Provide the (x, y) coordinate of the cell's center where the given text is located.  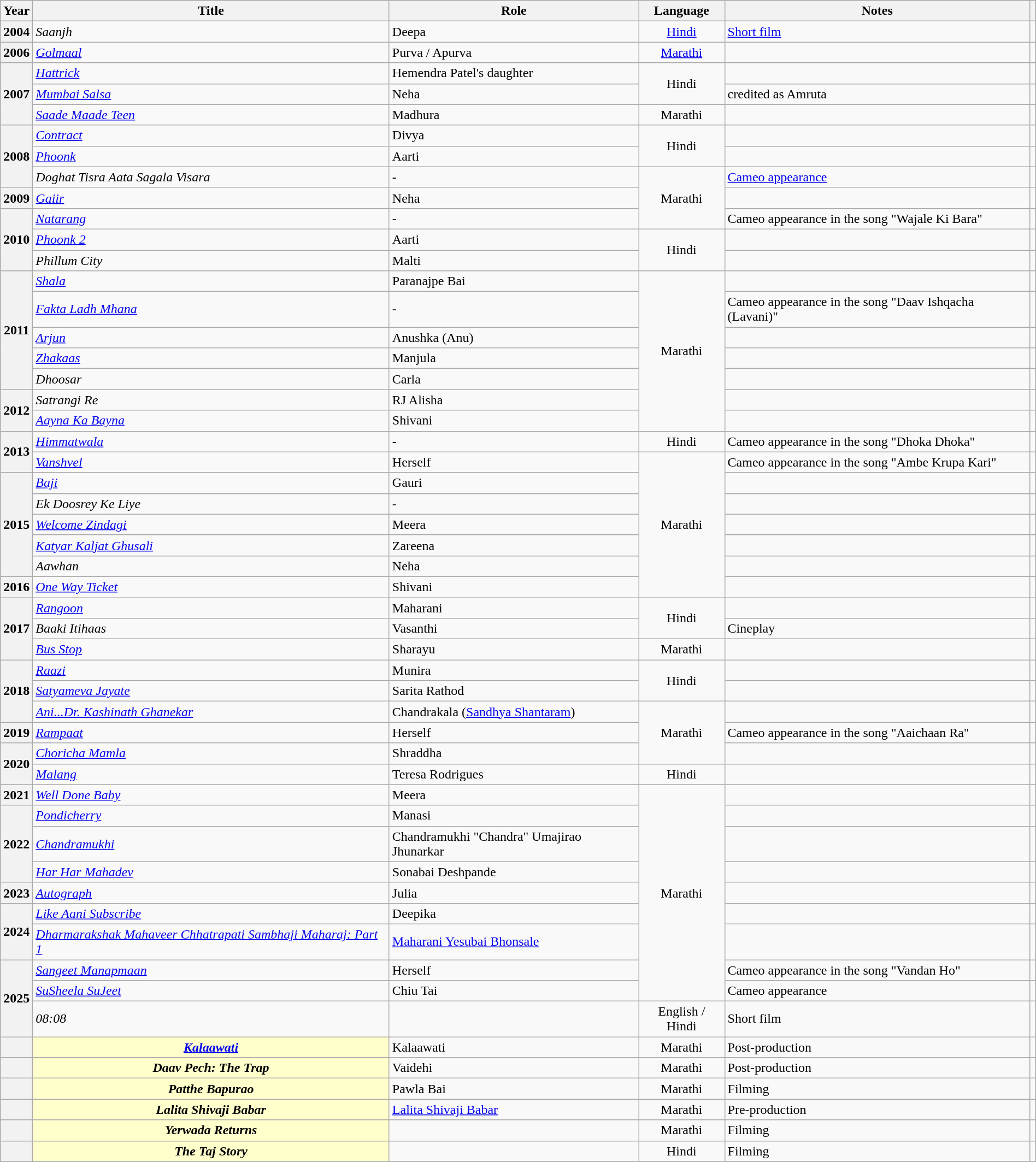
2025 (16, 998)
Pre-production (877, 1110)
Natarang (211, 219)
Daav Pech: The Trap (211, 1068)
credited as Amruta (877, 94)
2010 (16, 239)
Dharmarakshak Mahaveer Chhatrapati Sambhaji Maharaj: Part 1 (211, 942)
Mumbai Salsa (211, 94)
Patthe Bapurao (211, 1089)
Julia (514, 893)
Phoonk (211, 156)
Choricha Mamla (211, 753)
2012 (16, 410)
Carla (514, 379)
Vanshvel (211, 462)
Pondicherry (211, 816)
2020 (16, 764)
Cameo appearance in the song "Ambe Krupa Kari" (877, 462)
Chandrakala (Sandhya Shantaram) (514, 712)
Paranajpe Bai (514, 281)
Manasi (514, 816)
Deepika (514, 913)
Vasanthi (514, 629)
Sharayu (514, 650)
2009 (16, 198)
2019 (16, 733)
2016 (16, 587)
Doghat Tisra Aata Sagala Visara (211, 177)
Purva / Apurva (514, 52)
Gauri (514, 483)
Bus Stop (211, 650)
2011 (16, 330)
Himmatwala (211, 441)
Notes (877, 11)
Satyameva Jayate (211, 691)
Deepa (514, 32)
Vaidehi (514, 1068)
Cameo appearance in the song "Wajale Ki Bara" (877, 219)
Saanjh (211, 32)
SuSheela SuJeet (211, 991)
2013 (16, 452)
Shraddha (514, 753)
Pawla Bai (514, 1089)
Munira (514, 670)
Hattrick (211, 73)
Contract (211, 135)
2022 (16, 844)
Sangeet Manapmaan (211, 970)
RJ Alisha (514, 400)
2024 (16, 931)
Divya (514, 135)
Zhakaas (211, 358)
Golmaal (211, 52)
Cameo appearance in the song "Daav Ishqacha (Lavani)" (877, 309)
Like Aani Subscribe (211, 913)
Ek Doosrey Ke Liye (211, 504)
2017 (16, 629)
Baji (211, 483)
Autograph (211, 893)
Satrangi Re (211, 400)
Madhura (514, 115)
Katyar Kaljat Ghusali (211, 545)
Role (514, 11)
Baaki Itihaas (211, 629)
Ani...Dr. Kashinath Ghanekar (211, 712)
Fakta Ladh Mhana (211, 309)
Maharani (514, 608)
Title (211, 11)
Hemendra Patel's daughter (514, 73)
Malti (514, 261)
08:08 (211, 1019)
English / Hindi (682, 1019)
Saade Maade Teen (211, 115)
Cameo appearance in the song "Vandan Ho" (877, 970)
2006 (16, 52)
Well Done Baby (211, 795)
Malang (211, 774)
Teresa Rodrigues (514, 774)
Maharani Yesubai Bhonsale (514, 942)
2021 (16, 795)
2004 (16, 32)
One Way Ticket (211, 587)
Cameo appearance in the song "Dhoka Dhoka" (877, 441)
Sarita Rathod (514, 691)
2007 (16, 94)
Manjula (514, 358)
Aayna Ka Bayna (211, 421)
Shala (211, 281)
Sonabai Deshpande (514, 872)
Rampaat (211, 733)
Cineplay (877, 629)
2008 (16, 156)
Anushka (Anu) (514, 338)
Language (682, 11)
Gaiir (211, 198)
Dhoosar (211, 379)
Phillum City (211, 261)
Cameo appearance in the song "Aaichaan Ra" (877, 733)
2015 (16, 524)
Welcome Zindagi (211, 524)
Chandramukhi (211, 844)
2023 (16, 893)
Arjun (211, 338)
Yerwada Returns (211, 1130)
Raazi (211, 670)
Chiu Tai (514, 991)
Phoonk 2 (211, 239)
Rangoon (211, 608)
Chandramukhi "Chandra" Umajirao Jhunarkar (514, 844)
Zareena (514, 545)
Aawhan (211, 566)
Har Har Mahadev (211, 872)
Year (16, 11)
The Taj Story (211, 1151)
2018 (16, 691)
